Extract the [x, y] coordinate from the center of the cell holding the provided text.  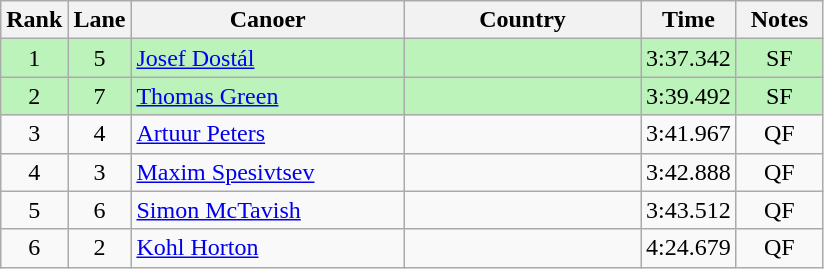
Josef Dostál [268, 58]
3:42.888 [689, 172]
Rank [34, 20]
Kohl Horton [268, 248]
3:41.967 [689, 134]
Thomas Green [268, 96]
Canoer [268, 20]
Notes [779, 20]
Artuur Peters [268, 134]
Country [522, 20]
4:24.679 [689, 248]
7 [100, 96]
3:43.512 [689, 210]
3:39.492 [689, 96]
3:37.342 [689, 58]
Maxim Spesivtsev [268, 172]
Lane [100, 20]
Simon McTavish [268, 210]
Time [689, 20]
1 [34, 58]
